Provide the [x, y] coordinate of the cell's center where the given text is located.  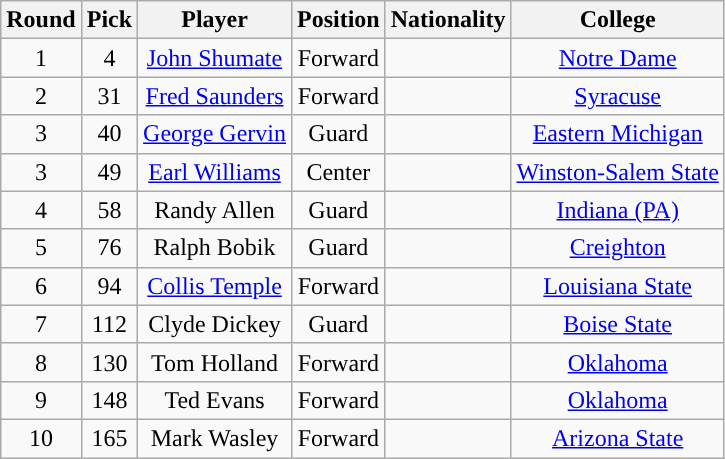
112 [109, 324]
Player [215, 20]
Mark Wasley [215, 438]
165 [109, 438]
49 [109, 172]
Eastern Michigan [618, 134]
Creighton [618, 248]
College [618, 20]
Louisiana State [618, 286]
Boise State [618, 324]
Earl Williams [215, 172]
Clyde Dickey [215, 324]
Nationality [448, 20]
5 [41, 248]
130 [109, 362]
58 [109, 210]
Winston-Salem State [618, 172]
Fred Saunders [215, 96]
Notre Dame [618, 58]
Indiana (PA) [618, 210]
2 [41, 96]
George Gervin [215, 134]
76 [109, 248]
Collis Temple [215, 286]
1 [41, 58]
Syracuse [618, 96]
9 [41, 400]
Tom Holland [215, 362]
6 [41, 286]
Arizona State [618, 438]
8 [41, 362]
Ralph Bobik [215, 248]
Randy Allen [215, 210]
148 [109, 400]
Round [41, 20]
Center [338, 172]
7 [41, 324]
31 [109, 96]
10 [41, 438]
94 [109, 286]
Ted Evans [215, 400]
40 [109, 134]
John Shumate [215, 58]
Position [338, 20]
Pick [109, 20]
